Find where the given text appears and provide that cell's center as [x, y] coordinate. 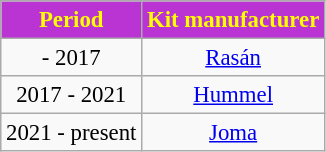
Kit manufacturer [234, 20]
- 2017 [72, 58]
Hummel [234, 95]
Joma [234, 133]
Period [72, 20]
2021 - present [72, 133]
Rasán [234, 58]
2017 - 2021 [72, 95]
